Scan for the cell matching the given text and deliver its (X, Y) coordinate at center. 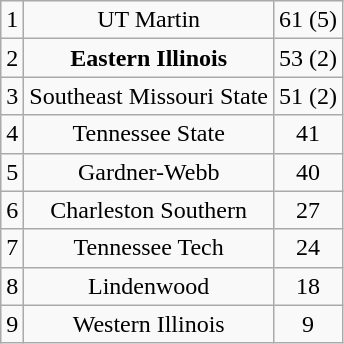
UT Martin (149, 20)
24 (308, 248)
4 (12, 134)
2 (12, 58)
Charleston Southern (149, 210)
Gardner-Webb (149, 172)
53 (2) (308, 58)
51 (2) (308, 96)
5 (12, 172)
1 (12, 20)
Western Illinois (149, 324)
Lindenwood (149, 286)
3 (12, 96)
6 (12, 210)
41 (308, 134)
Tennessee State (149, 134)
Eastern Illinois (149, 58)
27 (308, 210)
7 (12, 248)
8 (12, 286)
40 (308, 172)
Southeast Missouri State (149, 96)
Tennessee Tech (149, 248)
18 (308, 286)
61 (5) (308, 20)
